From the cell containing the given text, extract its center point as (x, y) coordinate. 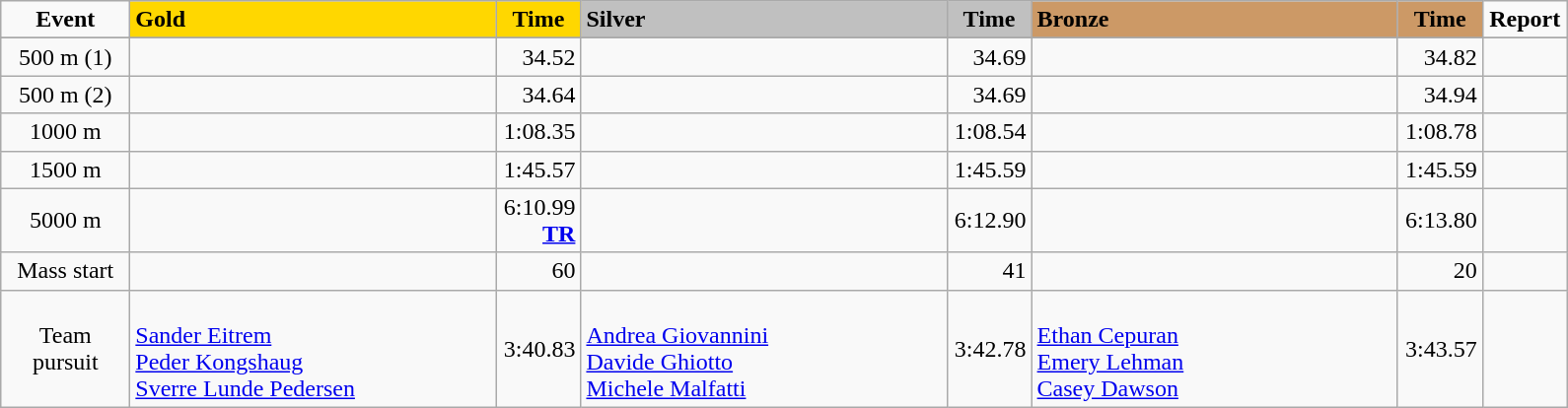
3:43.57 (1440, 349)
6:13.80 (1440, 221)
34.94 (1440, 95)
1000 m (65, 132)
Mass start (65, 271)
1500 m (65, 170)
1:08.54 (989, 132)
1:45.57 (538, 170)
6:12.90 (989, 221)
3:40.83 (538, 349)
5000 m (65, 221)
Andrea GiovanniniDavide GhiottoMichele Malfatti (763, 349)
41 (989, 271)
Sander EitremPeder KongshaugSverre Lunde Pedersen (314, 349)
6:10.99TR (538, 221)
500 m (2) (65, 95)
20 (1440, 271)
3:42.78 (989, 349)
500 m (1) (65, 57)
34.64 (538, 95)
Gold (314, 20)
34.52 (538, 57)
Team pursuit (65, 349)
Silver (763, 20)
1:08.35 (538, 132)
Ethan CepuranEmery LehmanCasey Dawson (1215, 349)
Report (1525, 20)
60 (538, 271)
1:08.78 (1440, 132)
34.82 (1440, 57)
Bronze (1215, 20)
Event (65, 20)
